Output the [x, y] coordinate of the center of the cell containing the given text.  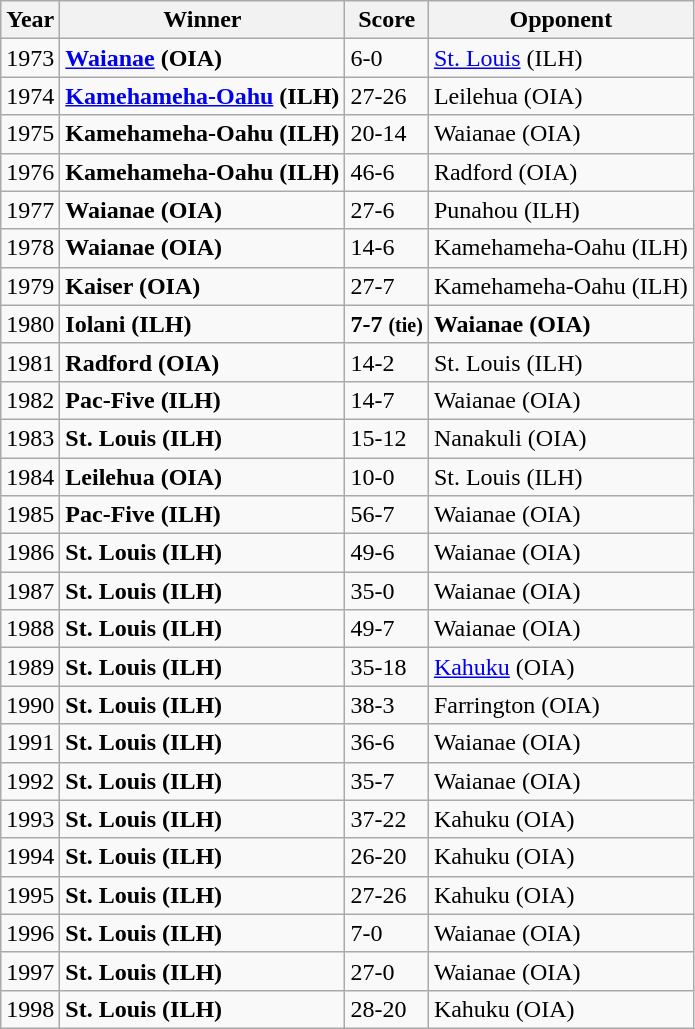
Kaiser (OIA) [202, 286]
1977 [30, 210]
1974 [30, 96]
1979 [30, 286]
35-18 [386, 667]
Year [30, 20]
1992 [30, 781]
1986 [30, 553]
49-7 [386, 629]
28-20 [386, 1009]
Punahou (ILH) [560, 210]
10-0 [386, 477]
38-3 [386, 705]
1995 [30, 895]
1976 [30, 172]
1994 [30, 857]
Nanakuli (OIA) [560, 438]
20-14 [386, 134]
1987 [30, 591]
1998 [30, 1009]
1988 [30, 629]
7-7 (tie) [386, 324]
35-0 [386, 591]
1983 [30, 438]
1993 [30, 819]
35-7 [386, 781]
1973 [30, 58]
49-6 [386, 553]
27-6 [386, 210]
1990 [30, 705]
26-20 [386, 857]
1982 [30, 400]
27-7 [386, 286]
15-12 [386, 438]
6-0 [386, 58]
14-6 [386, 248]
46-6 [386, 172]
Opponent [560, 20]
1989 [30, 667]
1996 [30, 933]
1984 [30, 477]
Score [386, 20]
7-0 [386, 933]
Iolani (ILH) [202, 324]
36-6 [386, 743]
14-7 [386, 400]
1981 [30, 362]
1980 [30, 324]
37-22 [386, 819]
27-0 [386, 971]
1997 [30, 971]
Winner [202, 20]
Farrington (OIA) [560, 705]
1991 [30, 743]
1975 [30, 134]
14-2 [386, 362]
1978 [30, 248]
1985 [30, 515]
56-7 [386, 515]
